Output the (x, y) coordinate of the center of the cell containing the given text.  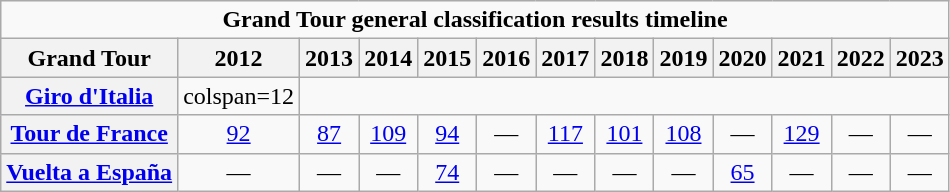
92 (239, 134)
117 (566, 134)
129 (802, 134)
2012 (239, 58)
2022 (860, 58)
87 (330, 134)
Tour de France (90, 134)
colspan=12 (239, 96)
108 (684, 134)
Grand Tour general classification results timeline (476, 20)
2020 (742, 58)
94 (448, 134)
101 (624, 134)
Vuelta a España (90, 172)
65 (742, 172)
2015 (448, 58)
Grand Tour (90, 58)
2018 (624, 58)
2013 (330, 58)
2017 (566, 58)
Giro d'Italia (90, 96)
109 (388, 134)
2019 (684, 58)
2016 (506, 58)
2021 (802, 58)
2014 (388, 58)
74 (448, 172)
2023 (920, 58)
